Search for the cell housing the specified text and yield its [x, y] center coordinate. 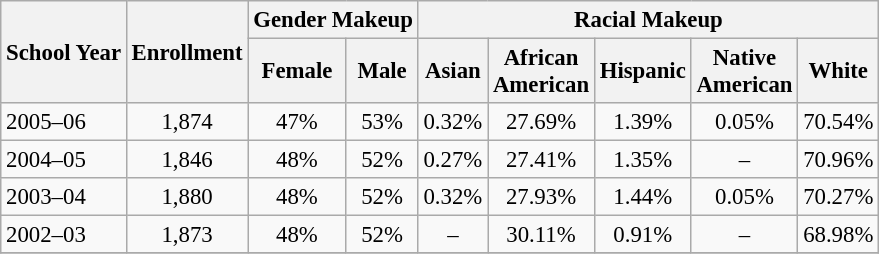
0.27% [452, 160]
1.39% [642, 122]
27.69% [542, 122]
1.35% [642, 160]
1,880 [187, 197]
Hispanic [642, 72]
30.11% [542, 235]
Gender Makeup [333, 20]
Enrollment [187, 52]
Male [382, 72]
African American [542, 72]
Racial Makeup [648, 20]
Female [297, 72]
2002–03 [64, 235]
70.27% [838, 197]
2004–05 [64, 160]
1,873 [187, 235]
70.54% [838, 122]
School Year [64, 52]
1,874 [187, 122]
1,846 [187, 160]
2005–06 [64, 122]
White [838, 72]
53% [382, 122]
70.96% [838, 160]
27.93% [542, 197]
Asian [452, 72]
Native American [744, 72]
1.44% [642, 197]
47% [297, 122]
27.41% [542, 160]
0.91% [642, 235]
2003–04 [64, 197]
68.98% [838, 235]
